Determine the [X, Y] coordinate at the center of the cell enclosing the given text.  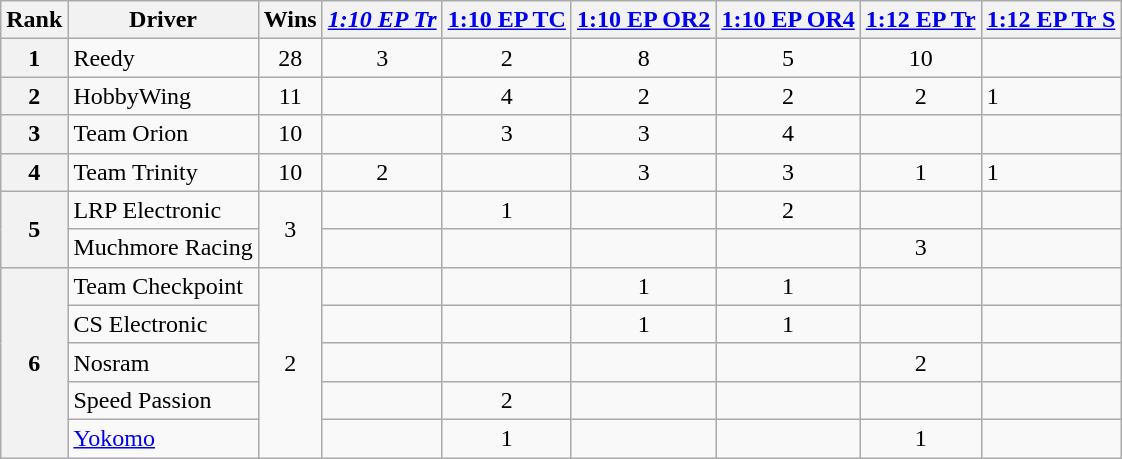
Reedy [163, 58]
1:10 EP TC [506, 20]
LRP Electronic [163, 210]
28 [290, 58]
Rank [34, 20]
Team Orion [163, 134]
6 [34, 362]
Driver [163, 20]
8 [643, 58]
1:12 EP Tr [920, 20]
Yokomo [163, 438]
CS Electronic [163, 324]
Speed Passion [163, 400]
Muchmore Racing [163, 248]
Team Trinity [163, 172]
Team Checkpoint [163, 286]
1:10 EP OR4 [788, 20]
1:10 EP OR2 [643, 20]
1:10 EP Tr [382, 20]
11 [290, 96]
Wins [290, 20]
HobbyWing [163, 96]
Nosram [163, 362]
1:12 EP Tr S [1051, 20]
